From the cell containing the given text, extract its center point as [X, Y] coordinate. 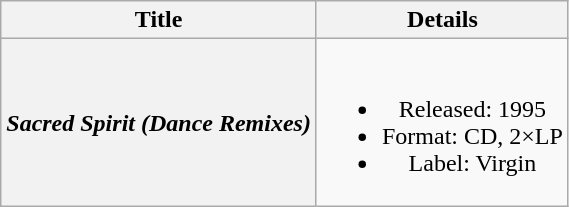
Details [442, 20]
Sacred Spirit (Dance Remixes) [159, 122]
Released: 1995Format: CD, 2×LPLabel: Virgin [442, 122]
Title [159, 20]
